Find where the given text appears and provide that cell's center as (x, y) coordinate. 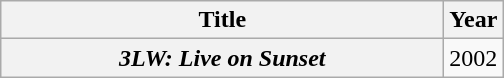
Year (474, 20)
2002 (474, 58)
3LW: Live on Sunset (222, 58)
Title (222, 20)
